Pinpoint the cell where the given text exists, returning its (X, Y) midpoint coordinate. 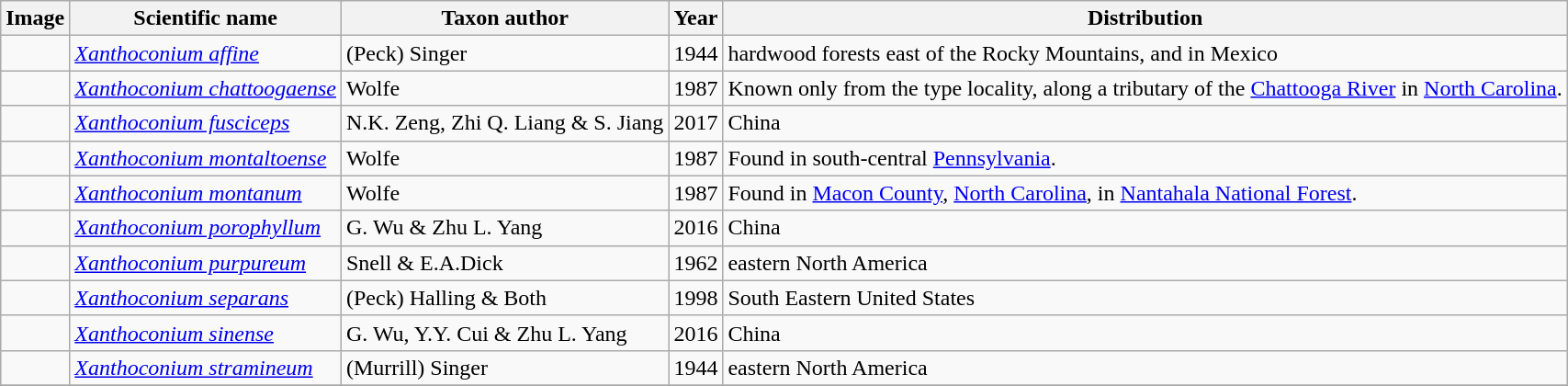
Found in south-central Pennsylvania. (1145, 158)
Taxon author (504, 18)
Distribution (1145, 18)
G. Wu, Y.Y. Cui & Zhu L. Yang (504, 333)
Image (35, 18)
Xanthoconium montaltoense (206, 158)
(Murrill) Singer (504, 368)
Xanthoconium affine (206, 53)
Xanthoconium stramineum (206, 368)
Xanthoconium porophyllum (206, 228)
G. Wu & Zhu L. Yang (504, 228)
(Peck) Singer (504, 53)
Found in Macon County, North Carolina, in Nantahala National Forest. (1145, 193)
Xanthoconium chattoogaense (206, 88)
Xanthoconium montanum (206, 193)
Xanthoconium purpureum (206, 263)
South Eastern United States (1145, 298)
Xanthoconium sinense (206, 333)
Xanthoconium separans (206, 298)
N.K. Zeng, Zhi Q. Liang & S. Jiang (504, 123)
Year (696, 18)
Xanthoconium fusciceps (206, 123)
(Peck) Halling & Both (504, 298)
1962 (696, 263)
Snell & E.A.Dick (504, 263)
Known only from the type locality, along a tributary of the Chattooga River in North Carolina. (1145, 88)
2017 (696, 123)
1998 (696, 298)
Scientific name (206, 18)
hardwood forests east of the Rocky Mountains, and in Mexico (1145, 53)
